Determine the (X, Y) coordinate at the center of the cell enclosing the given text.  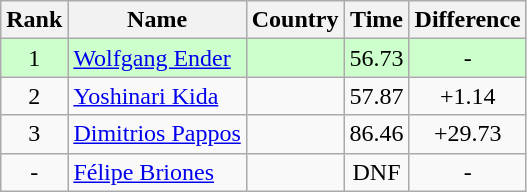
Wolfgang Ender (157, 58)
Difference (468, 20)
Dimitrios Pappos (157, 134)
Félipe Briones (157, 172)
+29.73 (468, 134)
Name (157, 20)
56.73 (376, 58)
Time (376, 20)
57.87 (376, 96)
3 (34, 134)
DNF (376, 172)
Rank (34, 20)
Yoshinari Kida (157, 96)
86.46 (376, 134)
Country (295, 20)
+1.14 (468, 96)
2 (34, 96)
1 (34, 58)
